Identify which cell holds the provided text, then report its [X, Y] central coordinate. 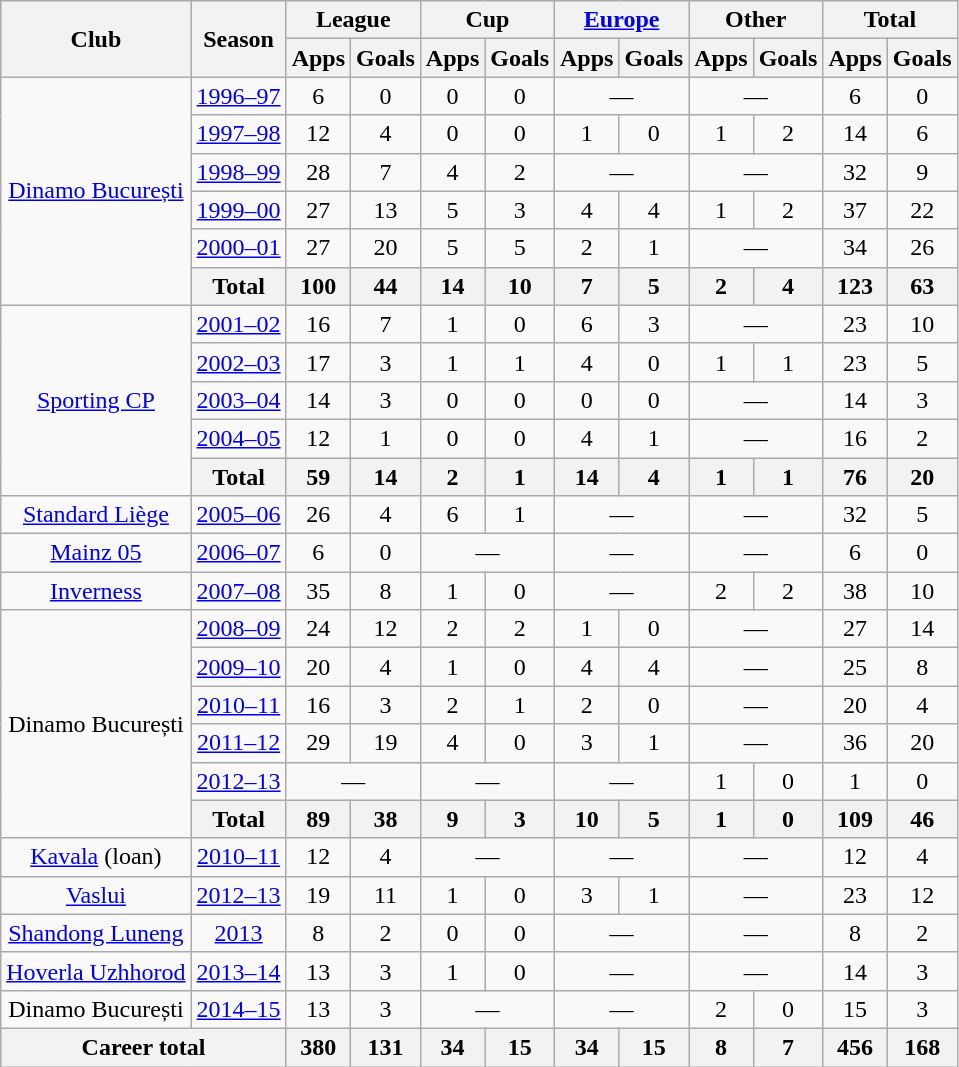
Inverness [96, 591]
2013 [238, 933]
1999–00 [238, 210]
76 [855, 477]
46 [922, 819]
2005–06 [238, 515]
Standard Liège [96, 515]
2008–09 [238, 629]
11 [386, 895]
100 [318, 286]
2014–15 [238, 1009]
Kavala (loan) [96, 857]
36 [855, 743]
17 [318, 362]
2013–14 [238, 971]
2004–05 [238, 438]
2003–04 [238, 400]
123 [855, 286]
Sporting CP [96, 400]
63 [922, 286]
131 [386, 1047]
1996–97 [238, 96]
Season [238, 39]
Vaslui [96, 895]
Shandong Luneng [96, 933]
168 [922, 1047]
2007–08 [238, 591]
Career total [144, 1047]
37 [855, 210]
29 [318, 743]
2002–03 [238, 362]
2001–02 [238, 324]
25 [855, 667]
22 [922, 210]
380 [318, 1047]
28 [318, 172]
Other [756, 20]
24 [318, 629]
2000–01 [238, 248]
2006–07 [238, 553]
1997–98 [238, 134]
2011–12 [238, 743]
89 [318, 819]
Europe [622, 20]
44 [386, 286]
2009–10 [238, 667]
1998–99 [238, 172]
Mainz 05 [96, 553]
Cup [487, 20]
League [353, 20]
35 [318, 591]
109 [855, 819]
Hoverla Uzhhorod [96, 971]
Club [96, 39]
59 [318, 477]
456 [855, 1047]
